Scan for the cell matching the given text and deliver its [x, y] coordinate at center. 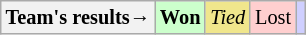
Won [180, 17]
Team's results→ [78, 17]
Lost [273, 17]
Tied [228, 17]
